Pinpoint the cell where the given text exists, returning its (x, y) midpoint coordinate. 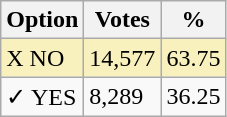
14,577 (122, 58)
8,289 (122, 97)
63.75 (194, 58)
Option (42, 20)
% (194, 20)
✓ YES (42, 97)
Votes (122, 20)
X NO (42, 58)
36.25 (194, 97)
